Determine the [X, Y] coordinate at the center of the cell enclosing the given text.  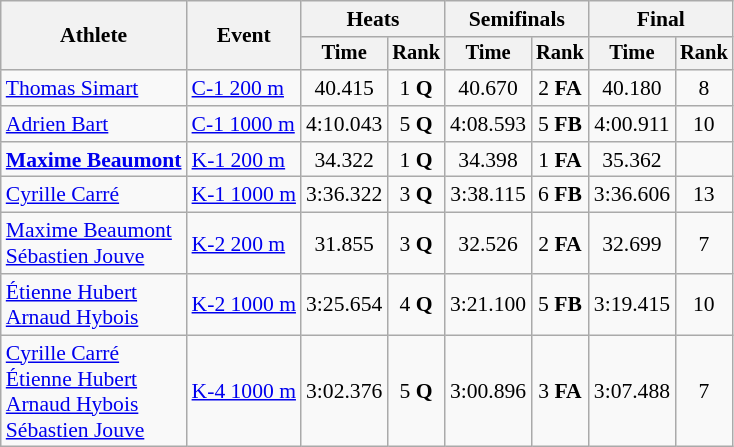
34.398 [488, 160]
4:08.593 [488, 124]
Adrien Bart [94, 124]
3:21.100 [488, 304]
3:00.896 [488, 391]
3:36.322 [344, 195]
K-1 200 m [244, 160]
Étienne HubertArnaud Hybois [94, 304]
34.322 [344, 160]
32.526 [488, 244]
4:00.911 [632, 124]
4 Q [416, 304]
40.415 [344, 88]
3:19.415 [632, 304]
3 FA [560, 391]
Maxime Beaumont [94, 160]
Athlete [94, 36]
K-1 1000 m [244, 195]
Cyrille Carré Étienne HubertArnaud HyboisSébastien Jouve [94, 391]
Maxime BeaumontSébastien Jouve [94, 244]
8 [704, 88]
Final [661, 19]
C-1 200 m [244, 88]
3:02.376 [344, 391]
Cyrille Carré [94, 195]
3:36.606 [632, 195]
Event [244, 36]
Heats [373, 19]
40.670 [488, 88]
3:38.115 [488, 195]
K-2 200 m [244, 244]
4:10.043 [344, 124]
K-2 1000 m [244, 304]
6 FB [560, 195]
32.699 [632, 244]
3:07.488 [632, 391]
35.362 [632, 160]
1 FA [560, 160]
Semifinals [517, 19]
K-4 1000 m [244, 391]
31.855 [344, 244]
Thomas Simart [94, 88]
13 [704, 195]
40.180 [632, 88]
C-1 1000 m [244, 124]
3:25.654 [344, 304]
